Provide the [x, y] coordinate of the cell's center where the given text is located.  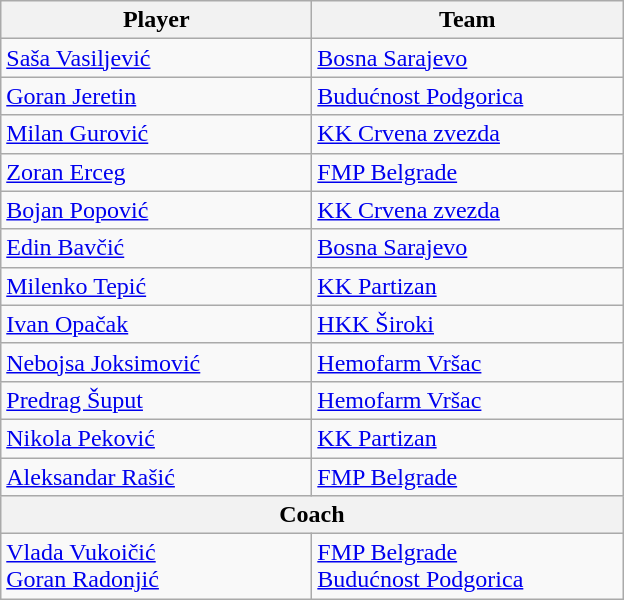
HKK Široki [468, 324]
Bojan Popović [156, 210]
Milenko Tepić [156, 286]
FMP Belgrade Budućnost Podgorica [468, 566]
Player [156, 20]
Team [468, 20]
Edin Bavčić [156, 248]
Ivan Opačak [156, 324]
Coach [312, 515]
Milan Gurović [156, 134]
Goran Jeretin [156, 96]
Vlada Vukoičić Goran Radonjić [156, 566]
Nikola Peković [156, 438]
Nebojsa Joksimović [156, 362]
Budućnost Podgorica [468, 96]
Saša Vasiljević [156, 58]
Predrag Šuput [156, 400]
Zoran Erceg [156, 172]
Aleksandar Rašić [156, 477]
